Scan for the cell matching the given text and deliver its [x, y] coordinate at center. 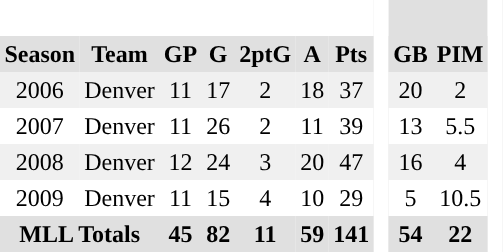
45 [180, 234]
2006 [40, 90]
Team [120, 54]
59 [312, 234]
Season [40, 54]
26 [218, 126]
39 [352, 126]
GB [411, 54]
54 [411, 234]
18 [312, 90]
16 [411, 162]
24 [218, 162]
5.5 [460, 126]
47 [352, 162]
5 [411, 198]
12 [180, 162]
141 [352, 234]
GP [180, 54]
2008 [40, 162]
13 [411, 126]
A [312, 54]
2ptG [266, 54]
10.5 [460, 198]
Pts [352, 54]
82 [218, 234]
G [218, 54]
3 [266, 162]
PIM [460, 54]
MLL Totals [80, 234]
22 [460, 234]
29 [352, 198]
37 [352, 90]
10 [312, 198]
2007 [40, 126]
2009 [40, 198]
17 [218, 90]
15 [218, 198]
